Return (x, y) of the center of cell containing provided text 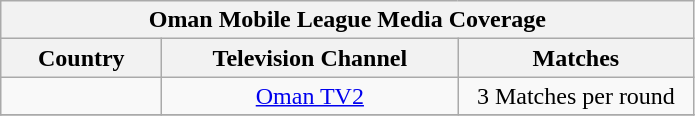
Country (82, 58)
Oman Mobile League Media Coverage (348, 20)
Television Channel (310, 58)
Oman TV2 (310, 96)
3 Matches per round (576, 96)
Matches (576, 58)
